Search for the cell housing the specified text and yield its [X, Y] center coordinate. 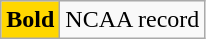
Bold [30, 20]
NCAA record [132, 20]
